Search for the cell housing the specified text and yield its (x, y) center coordinate. 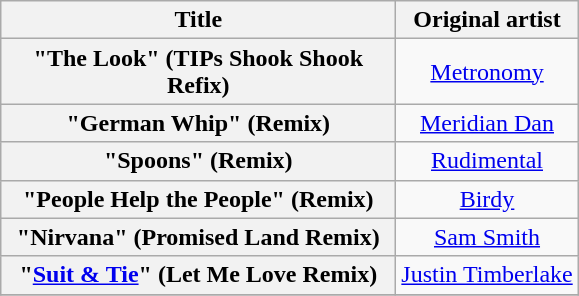
Metronomy (487, 72)
Original artist (487, 20)
"Suit & Tie" (Let Me Love Remix) (198, 275)
"German Whip" (Remix) (198, 123)
Birdy (487, 199)
Rudimental (487, 161)
Title (198, 20)
Meridian Dan (487, 123)
"The Look" (TIPs Shook Shook Refix) (198, 72)
Sam Smith (487, 237)
Justin Timberlake (487, 275)
"Nirvana" (Promised Land Remix) (198, 237)
"Spoons" (Remix) (198, 161)
"People Help the People" (Remix) (198, 199)
